Provide the [x, y] coordinate of the cell's center where the given text is located.  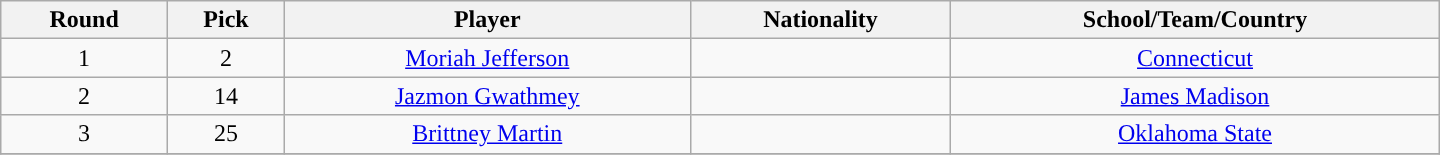
Jazmon Gwathmey [487, 96]
Round [84, 20]
Player [487, 20]
Brittney Martin [487, 134]
25 [226, 134]
School/Team/Country [1195, 20]
Oklahoma State [1195, 134]
Connecticut [1195, 58]
Nationality [820, 20]
3 [84, 134]
Moriah Jefferson [487, 58]
James Madison [1195, 96]
1 [84, 58]
14 [226, 96]
Pick [226, 20]
